Locate the cell with the specified text and output its (X, Y) center coordinate. 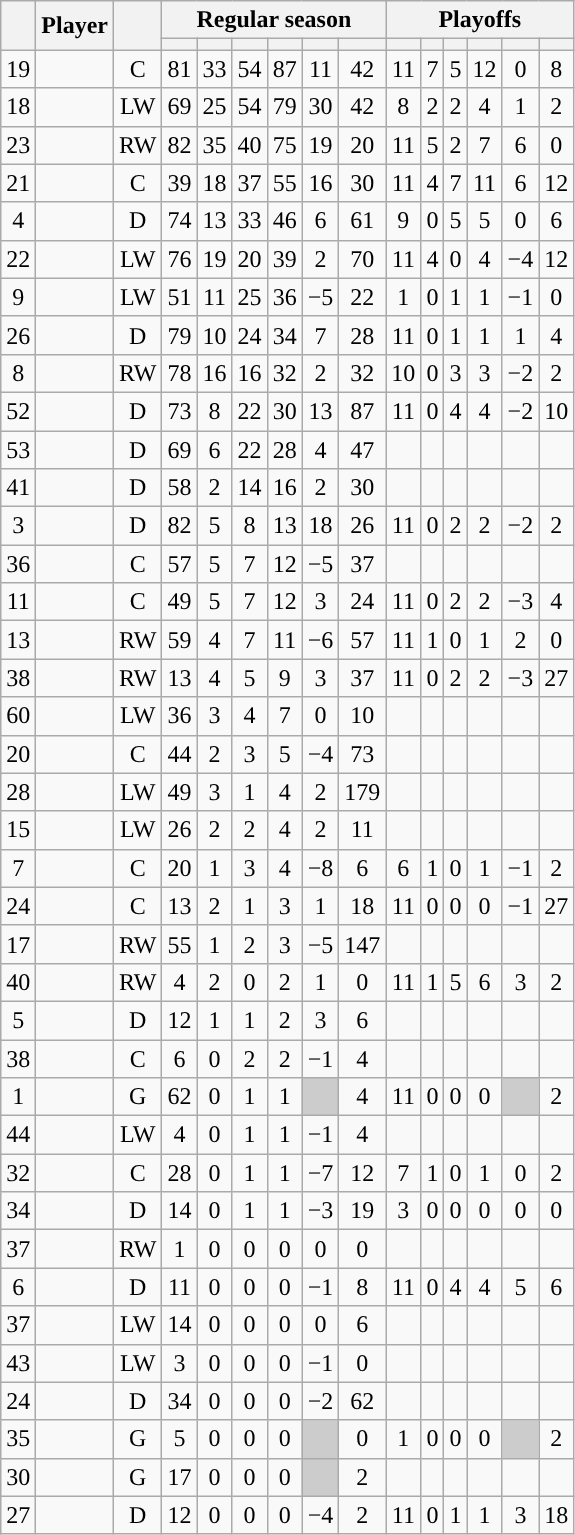
58 (180, 488)
60 (18, 716)
15 (18, 830)
59 (180, 640)
46 (284, 221)
53 (18, 449)
78 (180, 373)
81 (180, 69)
52 (18, 411)
Playoffs (480, 20)
23 (18, 145)
179 (362, 792)
−6 (320, 640)
47 (362, 449)
76 (180, 259)
51 (180, 297)
70 (362, 259)
75 (284, 145)
21 (18, 183)
61 (362, 221)
41 (18, 488)
Player (75, 26)
147 (362, 944)
−7 (320, 1173)
−8 (320, 868)
74 (180, 221)
43 (18, 1363)
Regular season (274, 20)
